Scan for the cell matching the given text and deliver its [X, Y] coordinate at center. 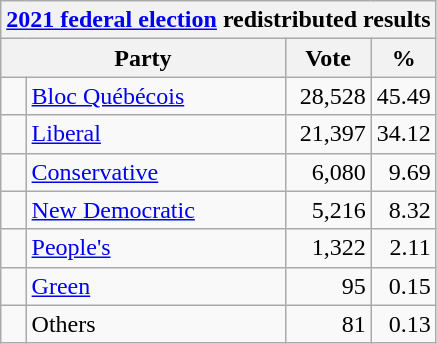
% [404, 58]
Bloc Québécois [156, 96]
45.49 [404, 96]
Conservative [156, 172]
6,080 [328, 172]
2.11 [404, 248]
Others [156, 324]
Liberal [156, 134]
21,397 [328, 134]
1,322 [328, 248]
81 [328, 324]
0.13 [404, 324]
8.32 [404, 210]
9.69 [404, 172]
Vote [328, 58]
34.12 [404, 134]
Green [156, 286]
2021 federal election redistributed results [218, 20]
28,528 [328, 96]
0.15 [404, 286]
People's [156, 248]
Party [143, 58]
New Democratic [156, 210]
95 [328, 286]
5,216 [328, 210]
